For the text-containing cell, return its midpoint in (X, Y) coordinate format. 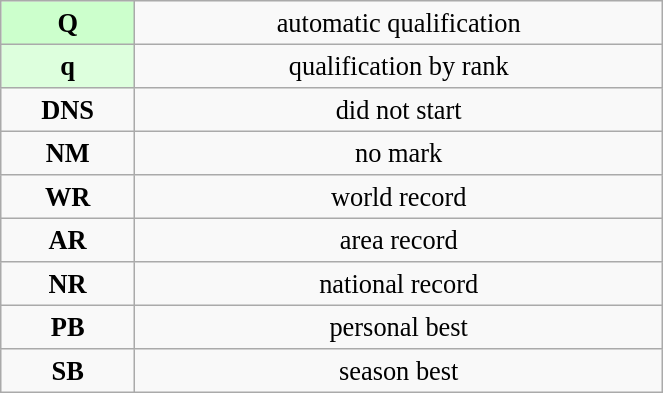
automatic qualification (399, 22)
did not start (399, 109)
NR (68, 284)
no mark (399, 153)
WR (68, 197)
personal best (399, 327)
q (68, 66)
national record (399, 284)
NM (68, 153)
qualification by rank (399, 66)
AR (68, 240)
Q (68, 22)
DNS (68, 109)
PB (68, 327)
season best (399, 371)
area record (399, 240)
world record (399, 197)
SB (68, 371)
